For the text-containing cell, return its midpoint in (X, Y) coordinate format. 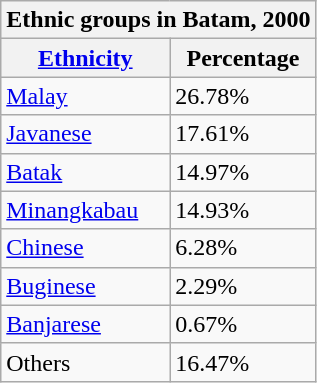
14.97% (243, 172)
Batak (86, 172)
Ethnicity (86, 58)
16.47% (243, 362)
6.28% (243, 248)
Malay (86, 96)
26.78% (243, 96)
Chinese (86, 248)
Ethnic groups in Batam, 2000 (158, 20)
17.61% (243, 134)
Others (86, 362)
Buginese (86, 286)
Banjarese (86, 324)
Minangkabau (86, 210)
14.93% (243, 210)
Javanese (86, 134)
0.67% (243, 324)
Percentage (243, 58)
2.29% (243, 286)
